Output the [x, y] coordinate of the center of the cell containing the given text.  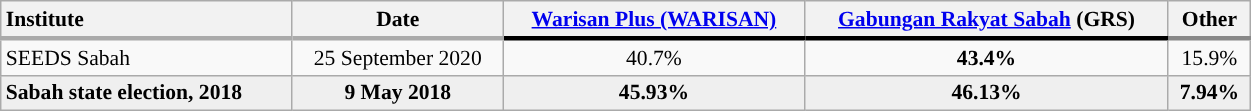
43.4% [986, 56]
9 May 2018 [398, 93]
Sabah state election, 2018 [147, 93]
7.94% [1209, 93]
Institute [147, 20]
46.13% [986, 93]
45.93% [654, 93]
40.7% [654, 56]
Date [398, 20]
15.9% [1209, 56]
Warisan Plus (WARISAN) [654, 20]
SEEDS Sabah [147, 56]
Other [1209, 20]
25 September 2020 [398, 56]
Gabungan Rakyat Sabah (GRS) [986, 20]
